Determine the [x, y] coordinate at the center of the cell enclosing the given text.  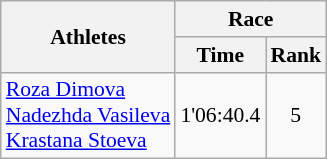
Time [220, 55]
Rank [296, 55]
Race [250, 19]
1'06:40.4 [220, 116]
Roza DimovaNadezhda VasilevaKrastana Stoeva [88, 116]
5 [296, 116]
Athletes [88, 36]
